Determine the [x, y] coordinate at the center of the cell enclosing the given text.  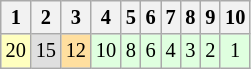
5 [131, 17]
20 [16, 51]
12 [76, 51]
15 [46, 51]
7 [171, 17]
9 [210, 17]
